Pinpoint the cell where the given text exists, returning its (X, Y) midpoint coordinate. 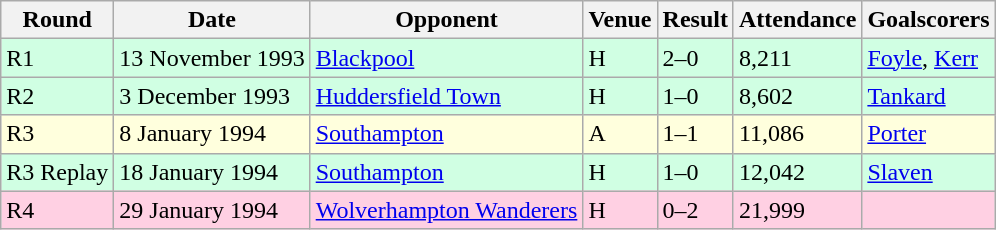
Opponent (446, 20)
8,602 (797, 96)
8 January 1994 (212, 134)
A (620, 134)
Venue (620, 20)
Blackpool (446, 58)
2–0 (695, 58)
Goalscorers (928, 20)
Result (695, 20)
Round (58, 20)
Foyle, Kerr (928, 58)
11,086 (797, 134)
Wolverhampton Wanderers (446, 210)
R2 (58, 96)
1–1 (695, 134)
13 November 1993 (212, 58)
Date (212, 20)
18 January 1994 (212, 172)
R3 (58, 134)
0–2 (695, 210)
21,999 (797, 210)
8,211 (797, 58)
Attendance (797, 20)
3 December 1993 (212, 96)
Huddersfield Town (446, 96)
Tankard (928, 96)
R3 Replay (58, 172)
Porter (928, 134)
29 January 1994 (212, 210)
R4 (58, 210)
12,042 (797, 172)
Slaven (928, 172)
R1 (58, 58)
